Provide the [x, y] coordinate of the cell's center where the given text is located.  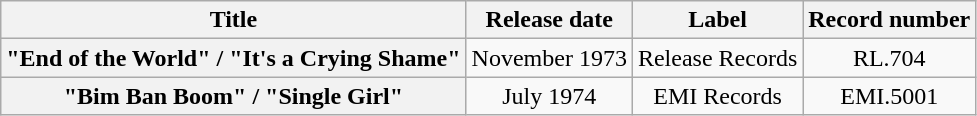
November 1973 [549, 58]
Label [717, 20]
RL.704 [890, 58]
"Bim Ban Boom" / "Single Girl" [234, 96]
July 1974 [549, 96]
EMI Records [717, 96]
Record number [890, 20]
Title [234, 20]
Release Records [717, 58]
"End of the World" / "It's a Crying Shame" [234, 58]
Release date [549, 20]
EMI.5001 [890, 96]
